Locate the cell with the specified text and output its (x, y) center coordinate. 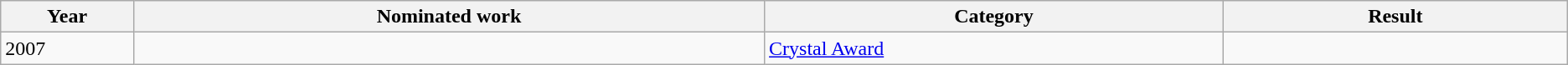
2007 (67, 48)
Crystal Award (994, 48)
Result (1395, 17)
Category (994, 17)
Year (67, 17)
Nominated work (449, 17)
